Output the (X, Y) coordinate of the center of the cell containing the given text.  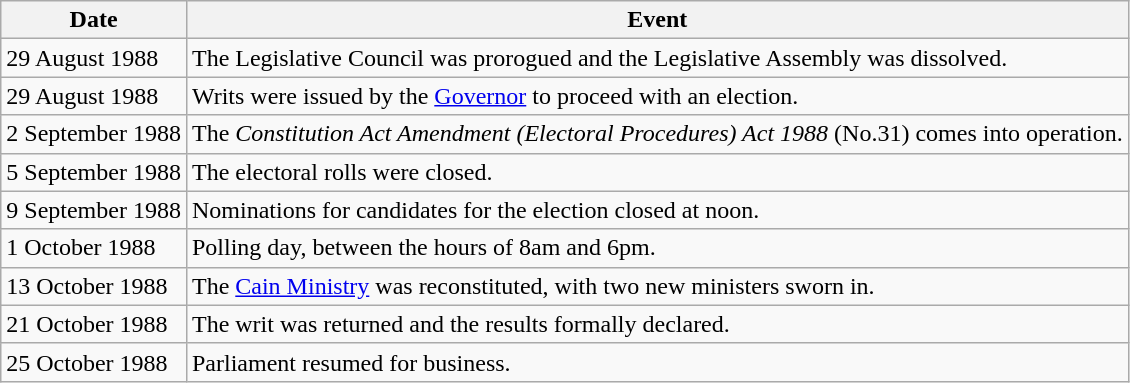
The Constitution Act Amendment (Electoral Procedures) Act 1988 (No.31) comes into operation. (657, 134)
1 October 1988 (94, 248)
25 October 1988 (94, 362)
Parliament resumed for business. (657, 362)
The writ was returned and the results formally declared. (657, 324)
Date (94, 20)
The Legislative Council was prorogued and the Legislative Assembly was dissolved. (657, 58)
The electoral rolls were closed. (657, 172)
5 September 1988 (94, 172)
2 September 1988 (94, 134)
9 September 1988 (94, 210)
Nominations for candidates for the election closed at noon. (657, 210)
The Cain Ministry was reconstituted, with two new ministers sworn in. (657, 286)
21 October 1988 (94, 324)
Event (657, 20)
Writs were issued by the Governor to proceed with an election. (657, 96)
Polling day, between the hours of 8am and 6pm. (657, 248)
13 October 1988 (94, 286)
